Extract the [X, Y] coordinate from the center of the cell holding the provided text.  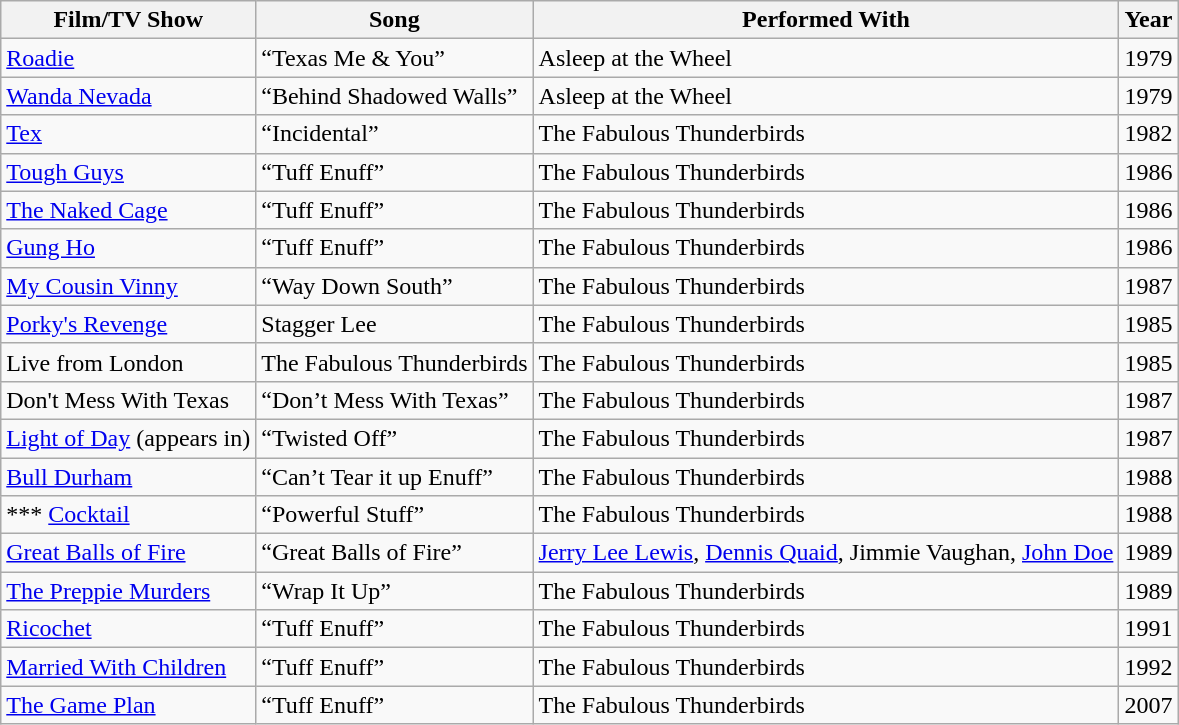
“Wrap It Up” [394, 591]
Great Balls of Fire [128, 553]
1992 [1148, 667]
1991 [1148, 629]
“Way Down South” [394, 286]
“Twisted Off” [394, 438]
2007 [1148, 705]
“Great Balls of Fire” [394, 553]
Ricochet [128, 629]
The Game Plan [128, 705]
Song [394, 20]
Jerry Lee Lewis, Dennis Quaid, Jimmie Vaughan, John Doe [826, 553]
1982 [1148, 134]
Porky's Revenge [128, 324]
Live from London [128, 362]
The Naked Cage [128, 210]
Tough Guys [128, 172]
My Cousin Vinny [128, 286]
Stagger Lee [394, 324]
“Can’t Tear it up Enuff” [394, 477]
“Don’t Mess With Texas” [394, 400]
Wanda Nevada [128, 96]
“Texas Me & You” [394, 58]
Light of Day (appears in) [128, 438]
Tex [128, 134]
Performed With [826, 20]
Roadie [128, 58]
The Preppie Murders [128, 591]
Bull Durham [128, 477]
“Incidental” [394, 134]
Film/TV Show [128, 20]
Gung Ho [128, 248]
Don't Mess With Texas [128, 400]
Year [1148, 20]
*** Cocktail [128, 515]
Married With Children [128, 667]
“Powerful Stuff” [394, 515]
“Behind Shadowed Walls” [394, 96]
